Locate the cell with the specified text and output its (x, y) center coordinate. 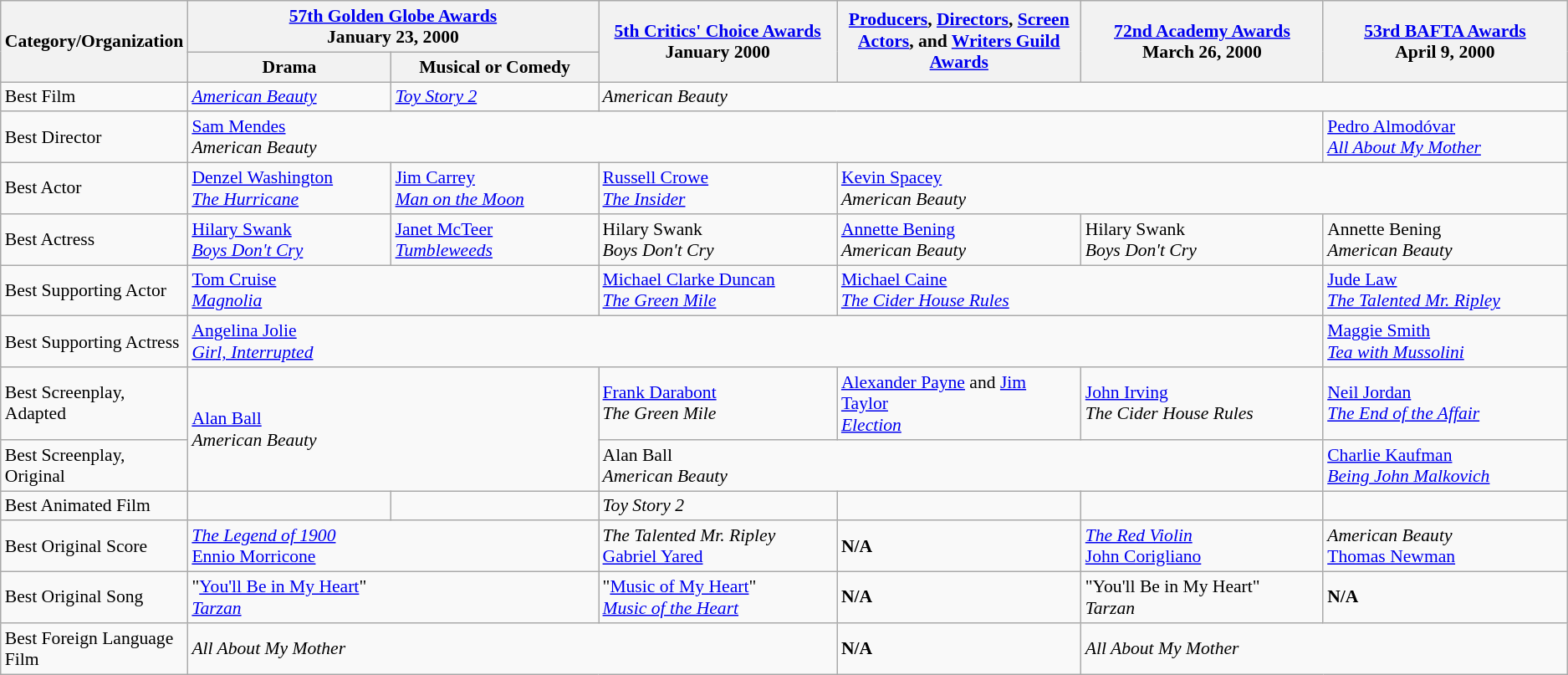
Best Screenplay, Original (94, 465)
53rd BAFTA AwardsApril 9, 2000 (1445, 42)
American BeautyThomas Newman (1445, 547)
Best Foreign Language Film (94, 649)
5th Critics' Choice Awards January 2000 (718, 42)
Denzel WashingtonThe Hurricane (289, 189)
Tom CruiseMagnolia (393, 291)
Best Supporting Actress (94, 341)
Jude LawThe Talented Mr. Ripley (1445, 291)
Best Screenplay, Adapted (94, 403)
Alexander Payne and Jim TaylorElection (959, 403)
Best Animated Film (94, 506)
Producers, Directors, Screen Actors, and Writers Guild Awards (959, 42)
57th Golden Globe AwardsJanuary 23, 2000 (393, 27)
The Red ViolinJohn Corigliano (1203, 547)
Angelina JolieGirl, Interrupted (755, 341)
Maggie SmithTea with Mussolini (1445, 341)
Best Supporting Actor (94, 291)
The Legend of 1900Ennio Morricone (393, 547)
Best Original Score (94, 547)
Category/Organization (94, 42)
Best Actor (94, 189)
Michael Clarke DuncanThe Green Mile (718, 291)
John IrvingThe Cider House Rules (1203, 403)
Neil JordanThe End of the Affair (1445, 403)
Kevin SpaceyAmerican Beauty (1203, 189)
Sam MendesAmerican Beauty (755, 137)
Best Original Song (94, 597)
Best Director (94, 137)
Russell CroweThe Insider (718, 189)
72nd Academy AwardsMarch 26, 2000 (1203, 42)
Jim CarreyMan on the Moon (495, 189)
Best Film (94, 97)
Musical or Comedy (495, 67)
Charlie KaufmanBeing John Malkovich (1445, 465)
Michael CaineThe Cider House Rules (1080, 291)
Frank DarabontThe Green Mile (718, 403)
The Talented Mr. RipleyGabriel Yared (718, 547)
Pedro AlmodóvarAll About My Mother (1445, 137)
"Music of My Heart"Music of the Heart (718, 597)
Best Actress (94, 239)
Janet McTeerTumbleweeds (495, 239)
Drama (289, 67)
